Locate the cell with the specified text and output its (X, Y) center coordinate. 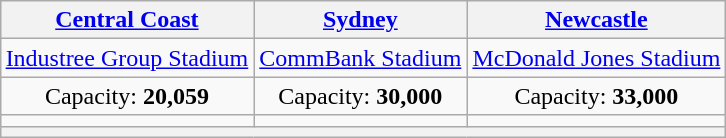
Central Coast (127, 20)
McDonald Jones Stadium (596, 58)
Newcastle (596, 20)
Industree Group Stadium (127, 58)
Capacity: 30,000 (360, 96)
Capacity: 20,059 (127, 96)
Sydney (360, 20)
CommBank Stadium (360, 58)
Capacity: 33,000 (596, 96)
